Determine the [x, y] coordinate at the center of the cell enclosing the given text.  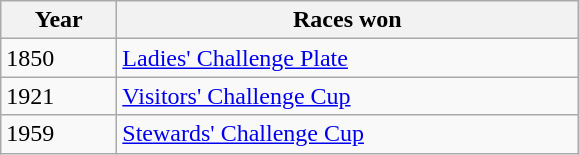
Stewards' Challenge Cup [348, 134]
Year [59, 20]
1921 [59, 96]
1850 [59, 58]
1959 [59, 134]
Visitors' Challenge Cup [348, 96]
Races won [348, 20]
Ladies' Challenge Plate [348, 58]
